From the cell containing the given text, extract its center point as (x, y) coordinate. 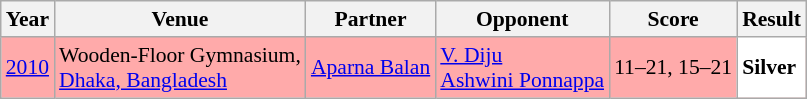
V. Diju Ashwini Ponnappa (522, 68)
Opponent (522, 19)
Score (673, 19)
Year (28, 19)
Venue (180, 19)
Result (772, 19)
Wooden-Floor Gymnasium,Dhaka, Bangladesh (180, 68)
Partner (370, 19)
Aparna Balan (370, 68)
2010 (28, 68)
11–21, 15–21 (673, 68)
Silver (772, 68)
